Search for the cell housing the specified text and yield its (X, Y) center coordinate. 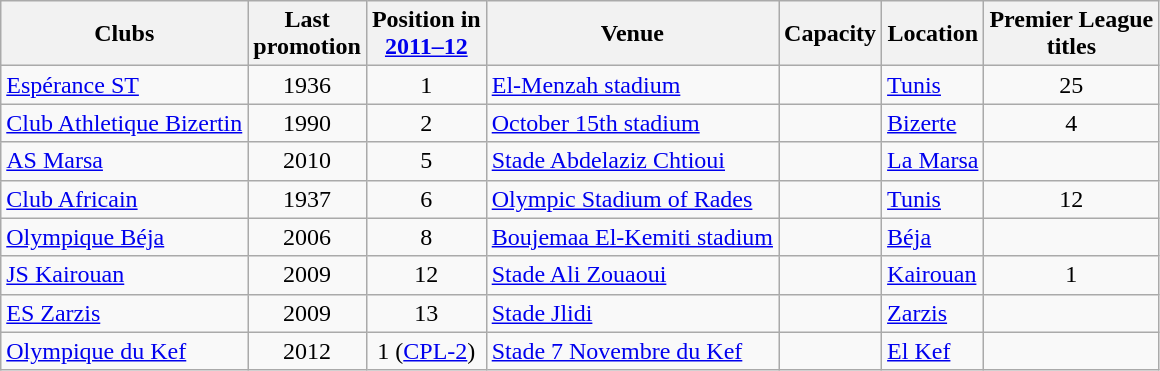
Béja (933, 237)
El Kef (933, 351)
Bizerte (933, 123)
Club Africain (124, 199)
October 15th stadium (632, 123)
Clubs (124, 34)
25 (1072, 85)
Olympique Béja (124, 237)
Venue (632, 34)
El-Menzah stadium (632, 85)
Espérance ST (124, 85)
JS Kairouan (124, 275)
Boujemaa El-Kemiti stadium (632, 237)
2006 (308, 237)
1937 (308, 199)
Last promotion (308, 34)
ES Zarzis (124, 313)
Club Athletique Bizertin (124, 123)
Location (933, 34)
Olympique du Kef (124, 351)
Position in2011–12 (426, 34)
La Marsa (933, 161)
2 (426, 123)
Stade Ali Zouaoui (632, 275)
Zarzis (933, 313)
8 (426, 237)
Stade Jlidi (632, 313)
6 (426, 199)
2012 (308, 351)
1990 (308, 123)
2010 (308, 161)
Stade 7 Novembre du Kef (632, 351)
1 (CPL-2) (426, 351)
4 (1072, 123)
Stade Abdelaziz Chtioui (632, 161)
1936 (308, 85)
5 (426, 161)
13 (426, 313)
Olympic Stadium of Rades (632, 199)
Kairouan (933, 275)
Premier League titles (1072, 34)
AS Marsa (124, 161)
Capacity (830, 34)
